From the cell containing the given text, extract its center point as [X, Y] coordinate. 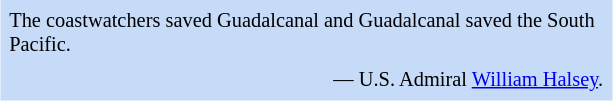
The coastwatchers saved Guadalcanal and Guadalcanal saved the South Pacific. [306, 34]
— U.S. Admiral William Halsey. [306, 80]
